Search for the cell housing the specified text and yield its [X, Y] center coordinate. 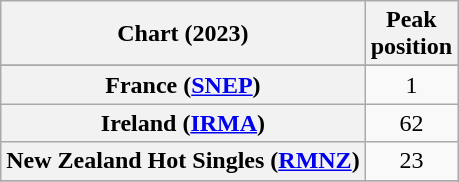
62 [411, 123]
Chart (2023) [183, 34]
France (SNEP) [183, 85]
New Zealand Hot Singles (RMNZ) [183, 161]
Peakposition [411, 34]
Ireland (IRMA) [183, 123]
23 [411, 161]
1 [411, 85]
